Determine the [x, y] coordinate at the center of the cell enclosing the given text.  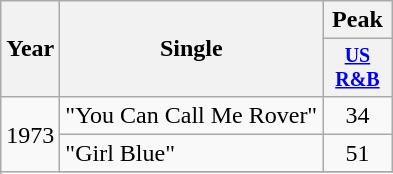
Year [30, 49]
1973 [30, 134]
USR&B [358, 68]
Peak [358, 20]
"You Can Call Me Rover" [192, 115]
Single [192, 49]
34 [358, 115]
51 [358, 153]
"Girl Blue" [192, 153]
